Detect which cell encompasses the target text, then output its [X, Y] center coordinate. 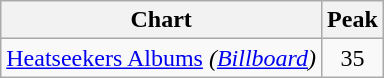
35 [353, 58]
Peak [353, 20]
Chart [162, 20]
Heatseekers Albums (Billboard) [162, 58]
